Extract the (x, y) coordinate from the center of the cell holding the provided text.  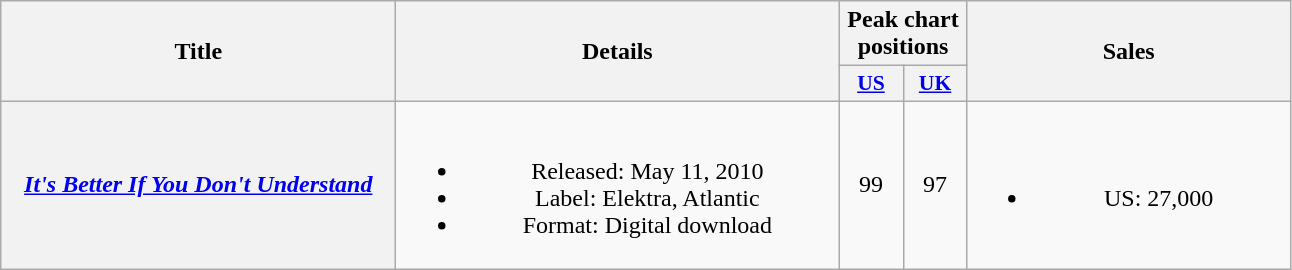
It's Better If You Don't Understand (198, 184)
US: 27,000 (1128, 184)
Sales (1128, 52)
UK (935, 84)
Title (198, 52)
Released: May 11, 2010Label: Elektra, AtlanticFormat: Digital download (618, 184)
Peak chart positions (903, 34)
Details (618, 52)
97 (935, 184)
99 (871, 184)
US (871, 84)
